Find where the given text appears and provide that cell's center as (X, Y) coordinate. 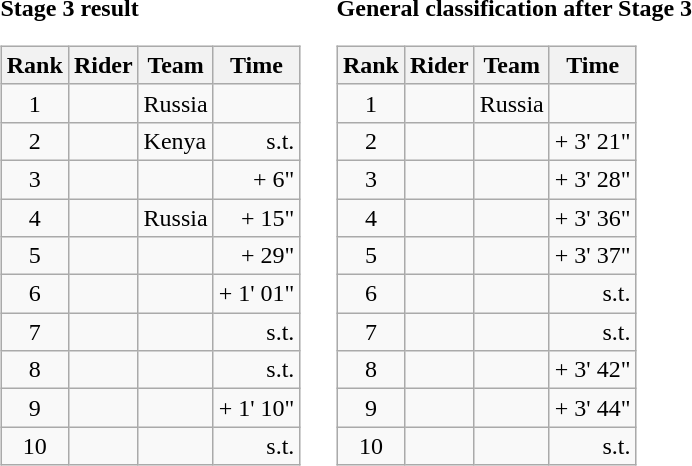
+ 3' 28" (592, 179)
+ 3' 44" (592, 408)
+ 6" (256, 179)
+ 3' 36" (592, 217)
+ 3' 37" (592, 256)
+ 29" (256, 256)
+ 15" (256, 217)
+ 3' 21" (592, 141)
Kenya (176, 141)
+ 1' 01" (256, 294)
+ 1' 10" (256, 408)
+ 3' 42" (592, 370)
